Provide the (x, y) coordinate of the cell's center where the given text is located.  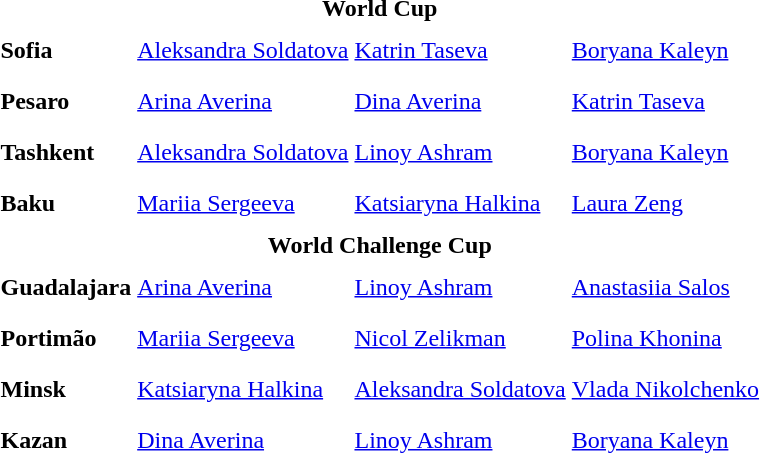
Polina Khonina (665, 338)
Anastasiia Salos (665, 287)
Vlada Nikolchenko (665, 389)
Dina Averina (460, 101)
Nicol Zelikman (460, 338)
Laura Zeng (665, 203)
